Detect which cell encompasses the target text, then output its [x, y] center coordinate. 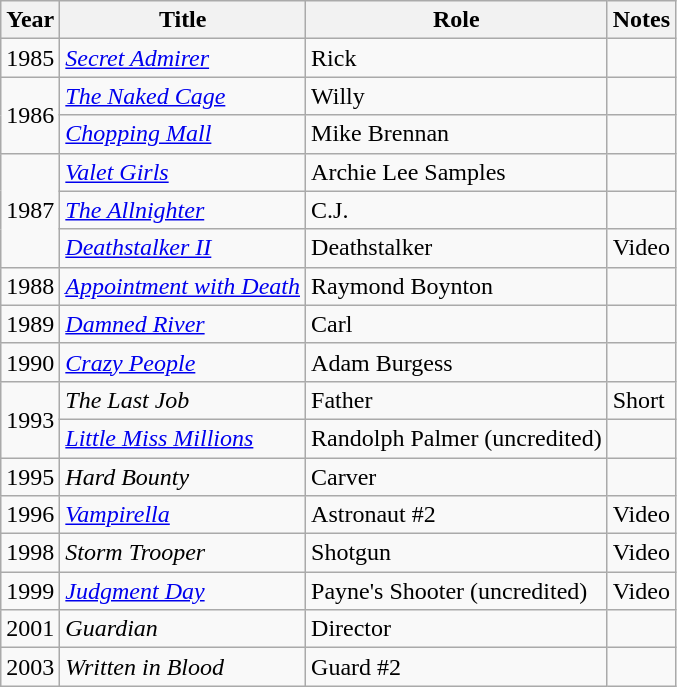
The Last Job [183, 400]
Year [30, 20]
Deathstalker [457, 248]
Notes [641, 20]
1986 [30, 115]
Hard Bounty [183, 477]
Damned River [183, 324]
Crazy People [183, 362]
Mike Brennan [457, 134]
Payne's Shooter (uncredited) [457, 591]
Secret Admirer [183, 58]
The Allnighter [183, 210]
1987 [30, 210]
Appointment with Death [183, 286]
Storm Trooper [183, 553]
Short [641, 400]
Adam Burgess [457, 362]
Written in Blood [183, 667]
1995 [30, 477]
Guard #2 [457, 667]
C.J. [457, 210]
Willy [457, 96]
Archie Lee Samples [457, 172]
1985 [30, 58]
Role [457, 20]
Chopping Mall [183, 134]
Judgment Day [183, 591]
Vampirella [183, 515]
1990 [30, 362]
1998 [30, 553]
Director [457, 629]
1996 [30, 515]
The Naked Cage [183, 96]
Little Miss Millions [183, 438]
Valet Girls [183, 172]
Randolph Palmer (uncredited) [457, 438]
2001 [30, 629]
2003 [30, 667]
Carl [457, 324]
Deathstalker II [183, 248]
Guardian [183, 629]
Shotgun [457, 553]
Rick [457, 58]
1988 [30, 286]
Raymond Boynton [457, 286]
1993 [30, 419]
1999 [30, 591]
Carver [457, 477]
Father [457, 400]
Astronaut #2 [457, 515]
1989 [30, 324]
Title [183, 20]
